Extract the [x, y] coordinate from the center of the cell holding the provided text.  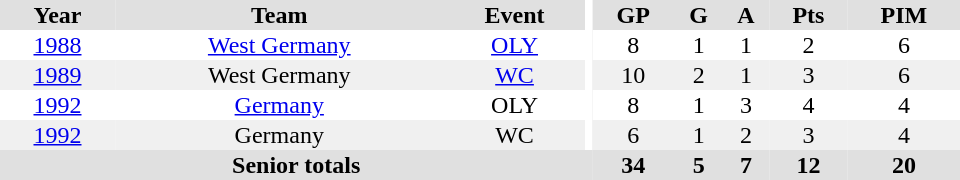
G [698, 15]
GP [633, 15]
7 [746, 165]
5 [698, 165]
20 [904, 165]
A [746, 15]
1988 [58, 45]
Senior totals [296, 165]
1989 [58, 75]
12 [808, 165]
10 [633, 75]
34 [633, 165]
Team [280, 15]
Year [58, 15]
PIM [904, 15]
Pts [808, 15]
Event [515, 15]
